Capture the cell that displays the provided text and extract its [x, y] central coordinate. 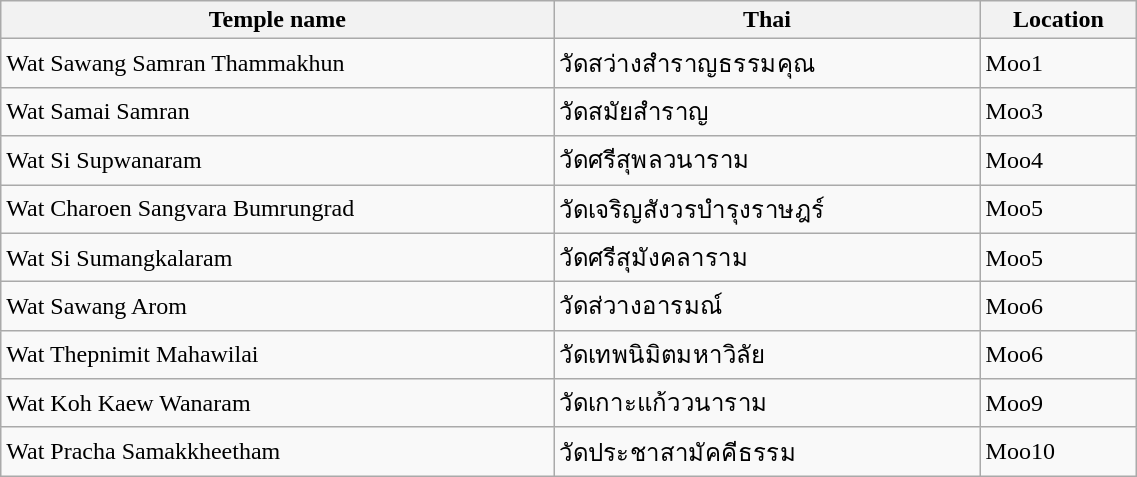
วัดส่วางอารมณ์ [767, 306]
Wat Si Supwanaram [278, 160]
วัดเกาะแก้ววนาราม [767, 404]
วัดเทพนิมิตมหาวิลัย [767, 354]
Wat Sawang Arom [278, 306]
Thai [767, 20]
Wat Sawang Samran Thammakhun [278, 64]
วัดสมัยสำราญ [767, 112]
Moo10 [1058, 452]
วัดเจริญสังวรบำรุงราษฎร์ [767, 208]
Wat Si Sumangkalaram [278, 258]
Moo1 [1058, 64]
Location [1058, 20]
Temple name [278, 20]
วัดศรีสุมังคลาราม [767, 258]
Moo9 [1058, 404]
Moo4 [1058, 160]
Moo3 [1058, 112]
Wat Thepnimit Mahawilai [278, 354]
Wat Pracha Samakkheetham [278, 452]
Wat Samai Samran [278, 112]
วัดประชาสามัคคีธรรม [767, 452]
Wat Charoen Sangvara Bumrungrad [278, 208]
Wat Koh Kaew Wanaram [278, 404]
วัดสว่างสำราญธรรมคุณ [767, 64]
วัดศรีสุพลวนาราม [767, 160]
